For the text-containing cell, return its midpoint in (X, Y) coordinate format. 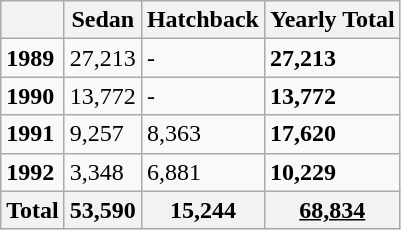
10,229 (332, 172)
Total (33, 210)
1991 (33, 134)
9,257 (102, 134)
68,834 (332, 210)
1989 (33, 58)
8,363 (202, 134)
1992 (33, 172)
3,348 (102, 172)
Hatchback (202, 20)
Sedan (102, 20)
Yearly Total (332, 20)
6,881 (202, 172)
17,620 (332, 134)
1990 (33, 96)
53,590 (102, 210)
15,244 (202, 210)
